Search for the cell housing the specified text and yield its (x, y) center coordinate. 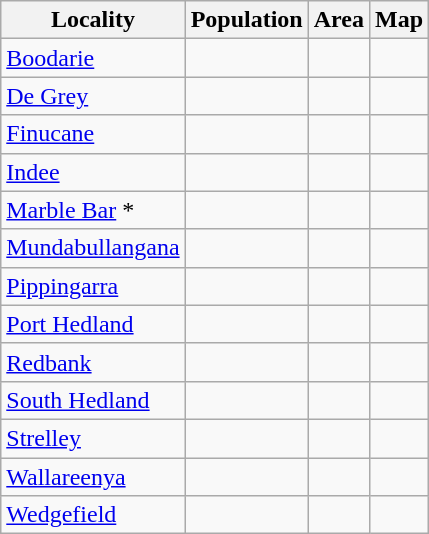
Pippingarra (93, 286)
Locality (93, 20)
Indee (93, 172)
Boodarie (93, 58)
Map (398, 20)
Strelley (93, 438)
Area (338, 20)
South Hedland (93, 400)
Population (246, 20)
Redbank (93, 362)
Wedgefield (93, 515)
Port Hedland (93, 324)
Marble Bar * (93, 210)
Finucane (93, 134)
Wallareenya (93, 477)
De Grey (93, 96)
Mundabullangana (93, 248)
